Return the [x, y] coordinate for the center point of the cell that contains the specified text.  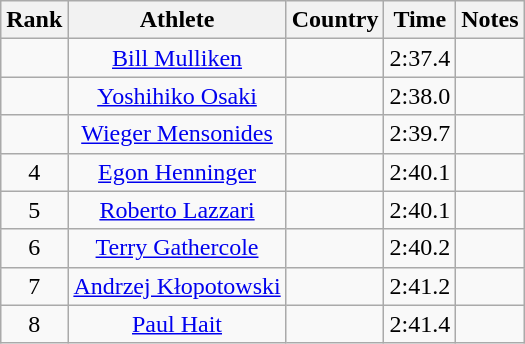
Bill Mulliken [177, 58]
2:37.4 [420, 58]
Rank [34, 20]
Terry Gathercole [177, 248]
Wieger Mensonides [177, 134]
2:40.2 [420, 248]
2:41.4 [420, 324]
2:41.2 [420, 286]
7 [34, 286]
Egon Henninger [177, 172]
Athlete [177, 20]
Andrzej Kłopotowski [177, 286]
8 [34, 324]
Country [335, 20]
5 [34, 210]
6 [34, 248]
Notes [490, 20]
2:38.0 [420, 96]
Yoshihiko Osaki [177, 96]
4 [34, 172]
Roberto Lazzari [177, 210]
Paul Hait [177, 324]
Time [420, 20]
2:39.7 [420, 134]
